Identify which cell holds the provided text, then report its (X, Y) central coordinate. 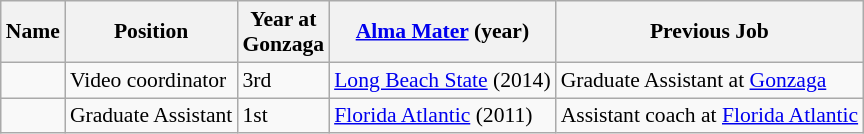
Graduate Assistant (152, 116)
Graduate Assistant at Gonzaga (710, 80)
Name (33, 32)
Position (152, 32)
Alma Mater (year) (442, 32)
1st (283, 116)
Long Beach State (2014) (442, 80)
Video coordinator (152, 80)
Year atGonzaga (283, 32)
Florida Atlantic (2011) (442, 116)
Assistant coach at Florida Atlantic (710, 116)
3rd (283, 80)
Previous Job (710, 32)
